Provide the [x, y] coordinate of the cell's center where the given text is located.  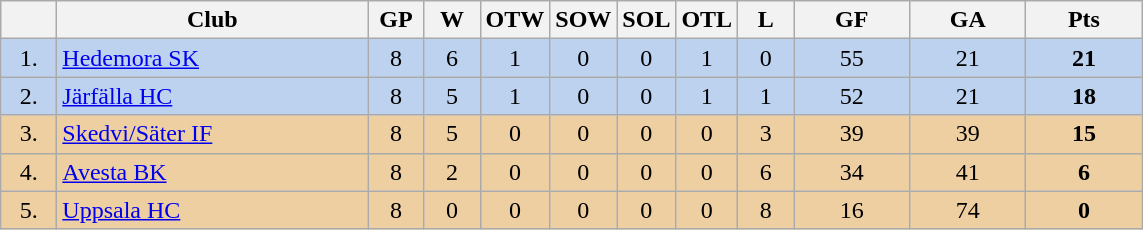
GP [396, 20]
34 [852, 172]
Avesta BK [212, 172]
16 [852, 210]
Järfälla HC [212, 96]
3 [766, 134]
Hedemora SK [212, 58]
2 [452, 172]
15 [1084, 134]
3. [29, 134]
GA [968, 20]
4. [29, 172]
52 [852, 96]
GF [852, 20]
74 [968, 210]
W [452, 20]
5. [29, 210]
Club [212, 20]
Uppsala HC [212, 210]
OTL [707, 20]
Pts [1084, 20]
Skedvi/Säter IF [212, 134]
OTW [515, 20]
L [766, 20]
55 [852, 58]
2. [29, 96]
SOL [646, 20]
1. [29, 58]
18 [1084, 96]
SOW [584, 20]
41 [968, 172]
